From the cell containing the given text, extract its center point as [X, Y] coordinate. 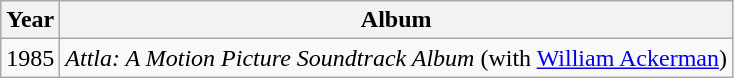
Attla: A Motion Picture Soundtrack Album (with William Ackerman) [396, 58]
Year [30, 20]
1985 [30, 58]
Album [396, 20]
